Pinpoint the cell where the given text exists, returning its (x, y) midpoint coordinate. 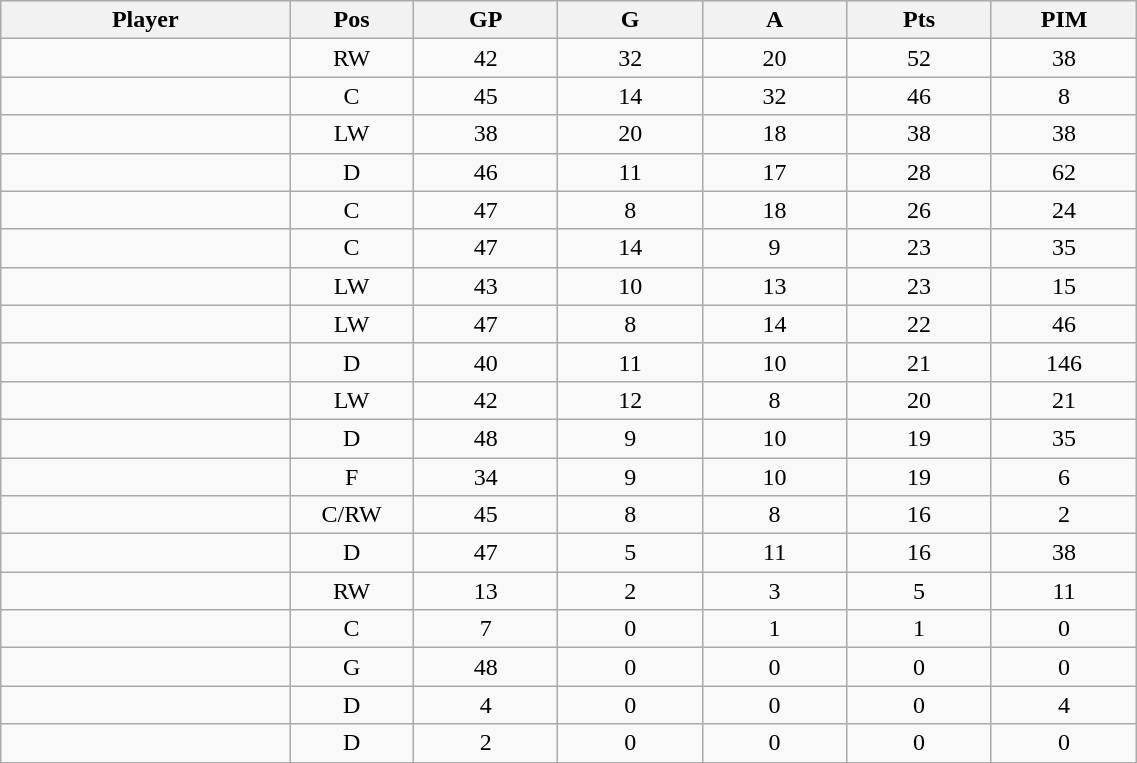
26 (919, 210)
12 (630, 400)
146 (1064, 362)
C/RW (352, 515)
A (774, 20)
28 (919, 172)
40 (485, 362)
3 (774, 591)
7 (485, 629)
62 (1064, 172)
GP (485, 20)
PIM (1064, 20)
F (352, 477)
24 (1064, 210)
43 (485, 286)
52 (919, 58)
15 (1064, 286)
Pts (919, 20)
Player (146, 20)
22 (919, 324)
17 (774, 172)
34 (485, 477)
Pos (352, 20)
6 (1064, 477)
